Scan for the cell matching the given text and deliver its (x, y) coordinate at center. 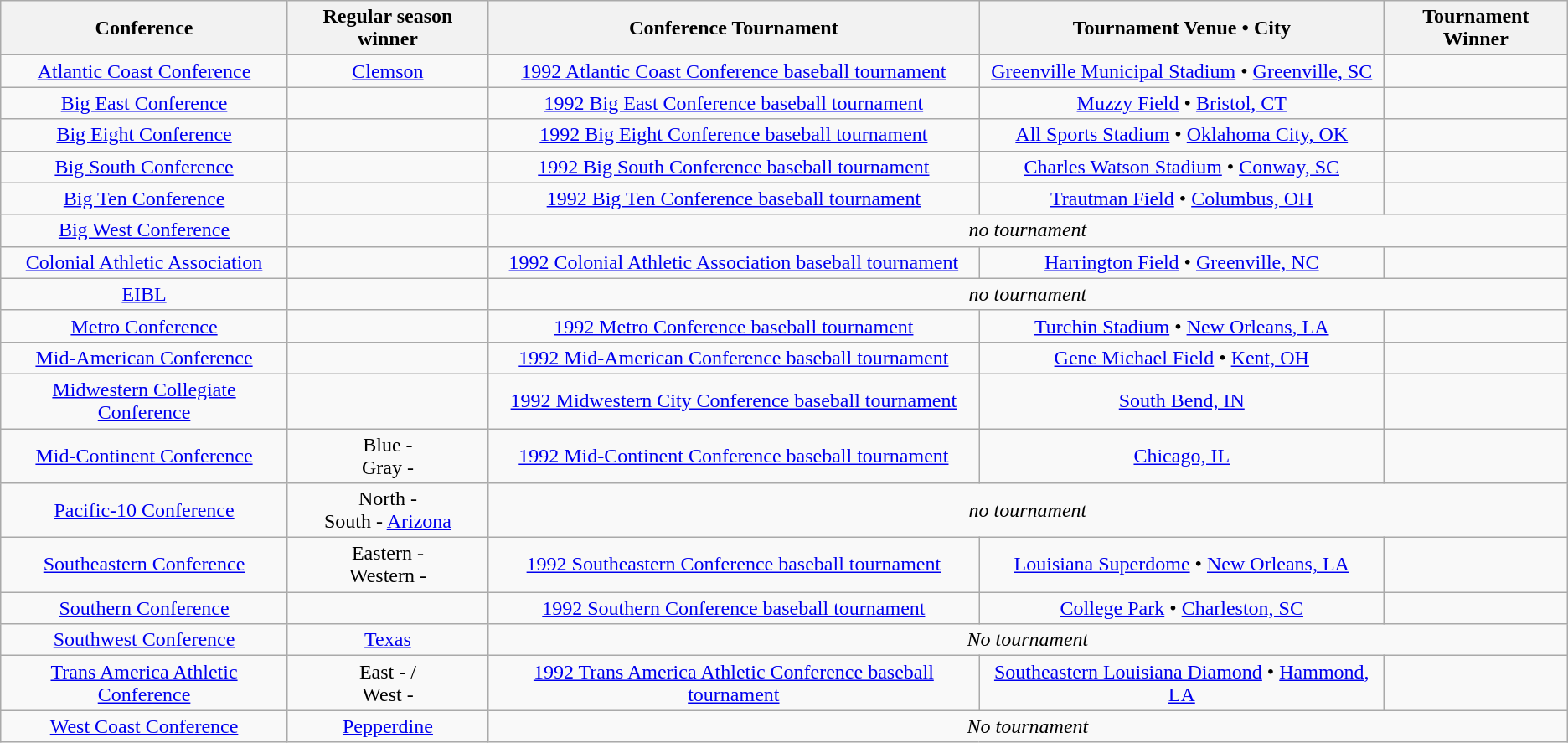
Mid-American Conference (144, 358)
Big East Conference (144, 103)
Chicago, IL (1181, 456)
Big South Conference (144, 167)
South Bend, IN (1181, 400)
Metro Conference (144, 326)
Big Ten Conference (144, 199)
Eastern - Western - (387, 565)
1992 Colonial Athletic Association baseball tournament (734, 262)
1992 Mid-Continent Conference baseball tournament (734, 456)
Southwest Conference (144, 640)
Texas (387, 640)
Southeastern Louisiana Diamond • Hammond, LA (1181, 684)
East - /West - (387, 684)
1992 Southern Conference baseball tournament (734, 608)
1992 Mid-American Conference baseball tournament (734, 358)
Southeastern Conference (144, 565)
1992 Trans America Athletic Conference baseball tournament (734, 684)
Southern Conference (144, 608)
1992 Big Ten Conference baseball tournament (734, 199)
Big West Conference (144, 230)
Gene Michael Field • Kent, OH (1181, 358)
Louisiana Superdome • New Orleans, LA (1181, 565)
North - South - Arizona (387, 511)
Regular season winner (387, 28)
Colonial Athletic Association (144, 262)
Tournament Venue • City (1181, 28)
Conference (144, 28)
EIBL (144, 294)
Big Eight Conference (144, 135)
1992 Big East Conference baseball tournament (734, 103)
Atlantic Coast Conference (144, 71)
Pepperdine (387, 726)
Conference Tournament (734, 28)
1992 Metro Conference baseball tournament (734, 326)
1992 Midwestern City Conference baseball tournament (734, 400)
Harrington Field • Greenville, NC (1181, 262)
1992 Southeastern Conference baseball tournament (734, 565)
Trautman Field • Columbus, OH (1181, 199)
All Sports Stadium • Oklahoma City, OK (1181, 135)
Pacific-10 Conference (144, 511)
Tournament Winner (1476, 28)
Blue - Gray - (387, 456)
Turchin Stadium • New Orleans, LA (1181, 326)
1992 Big Eight Conference baseball tournament (734, 135)
Clemson (387, 71)
Greenville Municipal Stadium • Greenville, SC (1181, 71)
Trans America Athletic Conference (144, 684)
Muzzy Field • Bristol, CT (1181, 103)
Mid-Continent Conference (144, 456)
Charles Watson Stadium • Conway, SC (1181, 167)
1992 Atlantic Coast Conference baseball tournament (734, 71)
1992 Big South Conference baseball tournament (734, 167)
West Coast Conference (144, 726)
College Park • Charleston, SC (1181, 608)
Midwestern Collegiate Conference (144, 400)
